For the text-containing cell, return its midpoint in [X, Y] coordinate format. 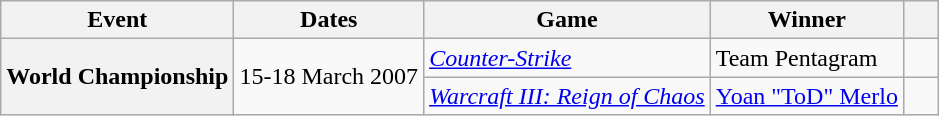
Counter-Strike [568, 58]
15-18 March 2007 [329, 77]
Game [568, 20]
Event [118, 20]
Dates [329, 20]
Yoan "ToD" Merlo [806, 96]
World Championship [118, 77]
Team Pentagram [806, 58]
Warcraft III: Reign of Chaos [568, 96]
Winner [806, 20]
